Return the (x, y) coordinate for the center point of the cell that contains the specified text.  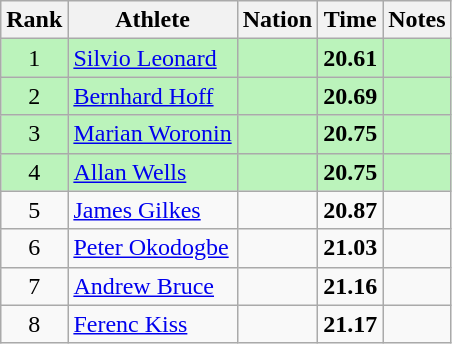
21.03 (350, 248)
1 (34, 58)
21.17 (350, 324)
20.61 (350, 58)
Allan Wells (152, 172)
6 (34, 248)
20.87 (350, 210)
Marian Woronin (152, 134)
Peter Okodogbe (152, 248)
3 (34, 134)
5 (34, 210)
Athlete (152, 20)
8 (34, 324)
4 (34, 172)
Time (350, 20)
Notes (417, 20)
Andrew Bruce (152, 286)
2 (34, 96)
21.16 (350, 286)
Silvio Leonard (152, 58)
James Gilkes (152, 210)
Nation (277, 20)
Bernhard Hoff (152, 96)
Rank (34, 20)
7 (34, 286)
Ferenc Kiss (152, 324)
20.69 (350, 96)
